Capture the cell that displays the provided text and extract its (X, Y) central coordinate. 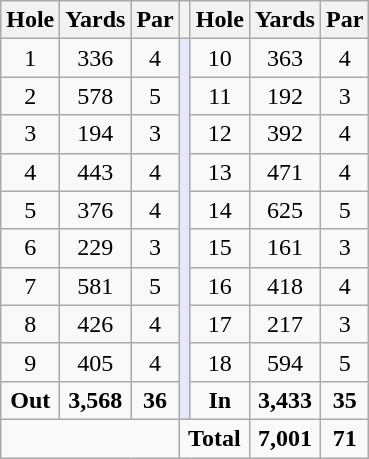
418 (284, 286)
12 (220, 134)
625 (284, 210)
In (220, 400)
Out (30, 400)
9 (30, 362)
581 (96, 286)
7 (30, 286)
15 (220, 248)
8 (30, 324)
71 (344, 438)
1 (30, 58)
194 (96, 134)
405 (96, 362)
229 (96, 248)
7,001 (284, 438)
2 (30, 96)
594 (284, 362)
Total (214, 438)
16 (220, 286)
578 (96, 96)
11 (220, 96)
471 (284, 172)
6 (30, 248)
376 (96, 210)
18 (220, 362)
363 (284, 58)
161 (284, 248)
3,433 (284, 400)
392 (284, 134)
336 (96, 58)
10 (220, 58)
17 (220, 324)
217 (284, 324)
35 (344, 400)
14 (220, 210)
192 (284, 96)
443 (96, 172)
36 (155, 400)
426 (96, 324)
3,568 (96, 400)
13 (220, 172)
